Scan for the cell matching the given text and deliver its (X, Y) coordinate at center. 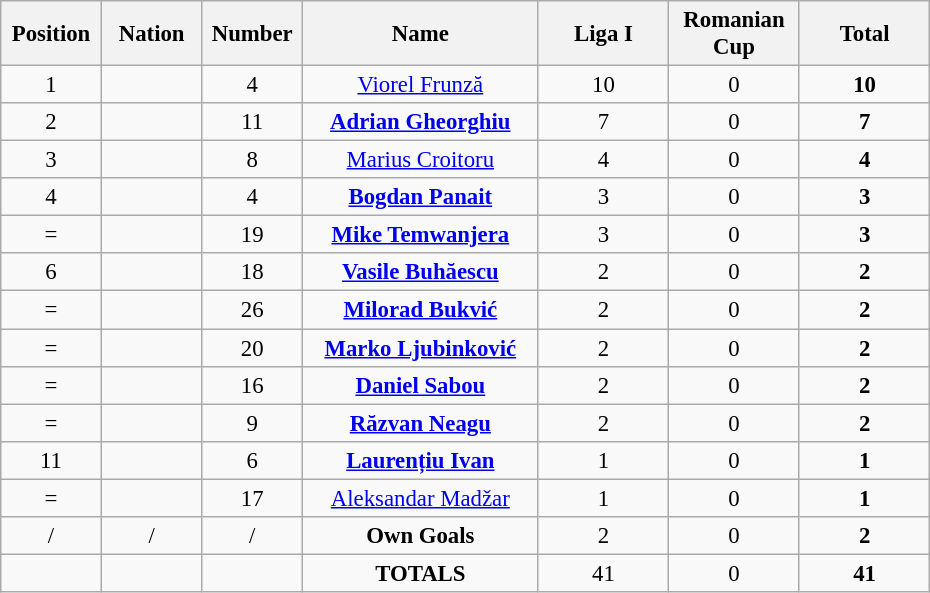
20 (252, 348)
17 (252, 498)
Liga I (604, 34)
Romanian Cup (734, 34)
Own Goals (421, 536)
16 (252, 385)
8 (252, 160)
Aleksandar Madžar (421, 498)
Bogdan Panait (421, 197)
TOTALS (421, 573)
Marius Croitoru (421, 160)
Milorad Bukvić (421, 310)
Name (421, 34)
Number (252, 34)
Laurențiu Ivan (421, 460)
18 (252, 273)
Daniel Sabou (421, 385)
9 (252, 423)
Viorel Frunză (421, 85)
Adrian Gheorghiu (421, 122)
26 (252, 310)
19 (252, 235)
Position (52, 34)
Vasile Buhăescu (421, 273)
Mike Temwanjera (421, 235)
Nation (152, 34)
Marko Ljubinković (421, 348)
Răzvan Neagu (421, 423)
Total (864, 34)
